Determine the [x, y] coordinate at the center of the cell enclosing the given text.  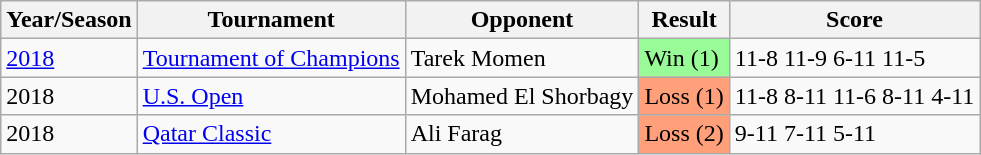
Result [684, 20]
Win (1) [684, 58]
Mohamed El Shorbagy [522, 96]
Tournament of Champions [271, 58]
11-8 8-11 11-6 8-11 4-11 [854, 96]
Qatar Classic [271, 134]
Year/Season [69, 20]
Loss (1) [684, 96]
Opponent [522, 20]
U.S. Open [271, 96]
Ali Farag [522, 134]
9-11 7-11 5-11 [854, 134]
Score [854, 20]
Tarek Momen [522, 58]
Tournament [271, 20]
Loss (2) [684, 134]
11-8 11-9 6-11 11-5 [854, 58]
